Search for the cell housing the specified text and yield its (X, Y) center coordinate. 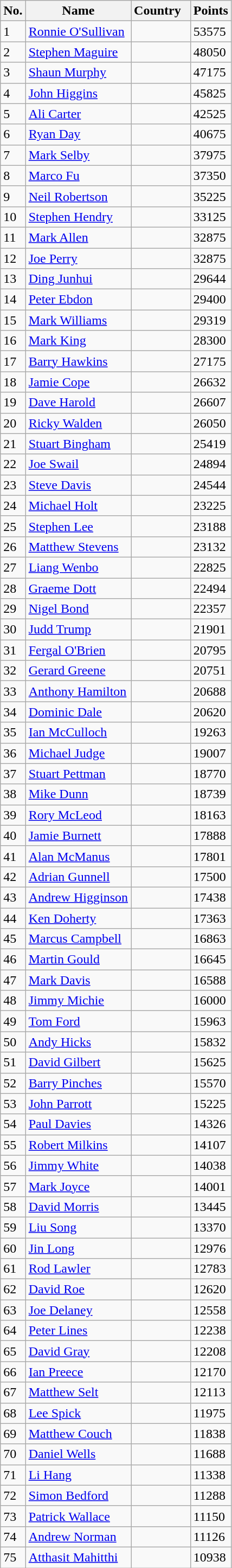
Joe Perry (78, 258)
23 (13, 485)
Dave Harold (78, 403)
67 (13, 1392)
17500 (210, 877)
Michael Holt (78, 506)
47175 (210, 73)
Ding Junhui (78, 279)
Mark Allen (78, 237)
23188 (210, 526)
46 (13, 960)
Jamie Cope (78, 382)
19007 (210, 753)
John Parrott (78, 1104)
Rory McLeod (78, 815)
32 (13, 671)
37350 (210, 176)
17363 (210, 918)
40675 (210, 134)
Paul Davies (78, 1124)
11126 (210, 1537)
David Gray (78, 1351)
Mike Dunn (78, 794)
27175 (210, 361)
Joe Delaney (78, 1310)
18163 (210, 815)
14326 (210, 1124)
Liu Song (78, 1227)
36 (13, 753)
12783 (210, 1269)
44 (13, 918)
Stephen Hendry (78, 217)
49 (13, 1021)
61 (13, 1269)
Judd Trump (78, 630)
34 (13, 712)
Michael Judge (78, 753)
15963 (210, 1021)
16645 (210, 960)
29644 (210, 279)
Daniel Wells (78, 1454)
Marcus Campbell (78, 939)
Robert Milkins (78, 1145)
42525 (210, 114)
12976 (210, 1248)
48050 (210, 52)
Ken Doherty (78, 918)
70 (13, 1454)
18770 (210, 774)
29400 (210, 300)
22 (13, 464)
Barry Hawkins (78, 361)
56 (13, 1165)
50 (13, 1042)
Jimmy Michie (78, 1001)
33 (13, 691)
4 (13, 93)
Stephen Lee (78, 526)
Mark Joyce (78, 1186)
12 (13, 258)
10 (13, 217)
25419 (210, 444)
54 (13, 1124)
Ricky Walden (78, 423)
69 (13, 1434)
26050 (210, 423)
20 (13, 423)
Ali Carter (78, 114)
16588 (210, 980)
Stephen Maguire (78, 52)
Joe Swail (78, 464)
17438 (210, 897)
Mark Williams (78, 320)
29 (13, 609)
28 (13, 588)
20688 (210, 691)
12170 (210, 1372)
Ian McCulloch (78, 733)
16863 (210, 939)
35 (13, 733)
37975 (210, 155)
11288 (210, 1495)
71 (13, 1475)
22357 (210, 609)
55 (13, 1145)
26607 (210, 403)
60 (13, 1248)
Matthew Stevens (78, 547)
Adrian Gunnell (78, 877)
David Morris (78, 1207)
75 (13, 1557)
14 (13, 300)
14038 (210, 1165)
Fergal O'Brien (78, 650)
20795 (210, 650)
Peter Ebdon (78, 300)
47 (13, 980)
30 (13, 630)
No. (13, 11)
Country (161, 11)
33125 (210, 217)
19 (13, 403)
Stuart Bingham (78, 444)
62 (13, 1290)
12208 (210, 1351)
11688 (210, 1454)
39 (13, 815)
Mark King (78, 341)
Liang Wenbo (78, 567)
11 (13, 237)
23132 (210, 547)
Andrew Norman (78, 1537)
43 (13, 897)
3 (13, 73)
Jimmy White (78, 1165)
9 (13, 196)
14107 (210, 1145)
24 (13, 506)
58 (13, 1207)
Andrew Higginson (78, 897)
66 (13, 1372)
Li Hang (78, 1475)
48 (13, 1001)
Dominic Dale (78, 712)
Lee Spick (78, 1413)
63 (13, 1310)
53575 (210, 31)
1 (13, 31)
27 (13, 567)
41 (13, 856)
72 (13, 1495)
12113 (210, 1392)
Gerard Greene (78, 671)
16000 (210, 1001)
10938 (210, 1557)
26632 (210, 382)
64 (13, 1331)
20751 (210, 671)
25 (13, 526)
31 (13, 650)
12620 (210, 1290)
12558 (210, 1310)
Ryan Day (78, 134)
13445 (210, 1207)
Shaun Murphy (78, 73)
Ian Preece (78, 1372)
Simon Bedford (78, 1495)
15225 (210, 1104)
Peter Lines (78, 1331)
18 (13, 382)
Rod Lawler (78, 1269)
57 (13, 1186)
2 (13, 52)
15625 (210, 1062)
29319 (210, 320)
65 (13, 1351)
38 (13, 794)
40 (13, 835)
17 (13, 361)
28300 (210, 341)
45825 (210, 93)
Matthew Selt (78, 1392)
13370 (210, 1227)
David Roe (78, 1290)
Anthony Hamilton (78, 691)
22825 (210, 567)
37 (13, 774)
11838 (210, 1434)
Points (210, 11)
12238 (210, 1331)
15570 (210, 1083)
David Gilbert (78, 1062)
Patrick Wallace (78, 1516)
Jamie Burnett (78, 835)
7 (13, 155)
23225 (210, 506)
73 (13, 1516)
13 (13, 279)
5 (13, 114)
53 (13, 1104)
20620 (210, 712)
Nigel Bond (78, 609)
51 (13, 1062)
24544 (210, 485)
74 (13, 1537)
11338 (210, 1475)
45 (13, 939)
Name (78, 11)
Martin Gould (78, 960)
Andy Hicks (78, 1042)
52 (13, 1083)
26 (13, 547)
Barry Pinches (78, 1083)
Ronnie O'Sullivan (78, 31)
22494 (210, 588)
68 (13, 1413)
6 (13, 134)
11150 (210, 1516)
Steve Davis (78, 485)
35225 (210, 196)
Marco Fu (78, 176)
15 (13, 320)
15832 (210, 1042)
John Higgins (78, 93)
14001 (210, 1186)
Stuart Pettman (78, 774)
Matthew Couch (78, 1434)
18739 (210, 794)
21901 (210, 630)
Jin Long (78, 1248)
59 (13, 1227)
Mark Davis (78, 980)
8 (13, 176)
Mark Selby (78, 155)
Graeme Dott (78, 588)
Neil Robertson (78, 196)
Tom Ford (78, 1021)
19263 (210, 733)
16 (13, 341)
42 (13, 877)
11975 (210, 1413)
21 (13, 444)
Alan McManus (78, 856)
17888 (210, 835)
24894 (210, 464)
17801 (210, 856)
Atthasit Mahitthi (78, 1557)
